Identify which cell holds the provided text, then report its [X, Y] central coordinate. 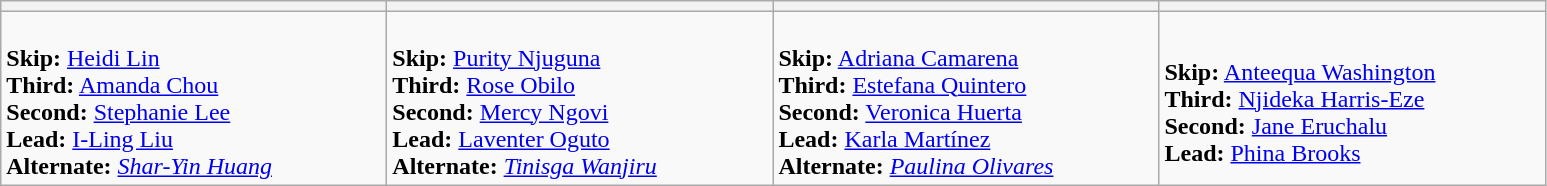
Skip: Purity Njuguna Third: Rose Obilo Second: Mercy Ngovi Lead: Laventer Oguto Alternate: Tinisga Wanjiru [580, 98]
Skip: Heidi Lin Third: Amanda Chou Second: Stephanie Lee Lead: I-Ling Liu Alternate: Shar-Yin Huang [194, 98]
Skip: Adriana Camarena Third: Estefana Quintero Second: Veronica Huerta Lead: Karla Martínez Alternate: Paulina Olivares [966, 98]
Skip: Anteequa Washington Third: Njideka Harris-Eze Second: Jane Eruchalu Lead: Phina Brooks [1352, 98]
